Output the (x, y) coordinate of the center of the cell containing the given text.  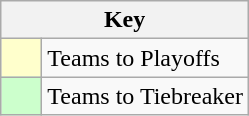
Key (125, 20)
Teams to Tiebreaker (146, 96)
Teams to Playoffs (146, 58)
